For the text-containing cell, return its midpoint in [X, Y] coordinate format. 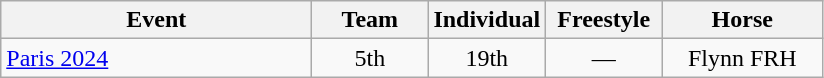
Event [156, 20]
Individual [487, 20]
Team [370, 20]
Flynn FRH [742, 58]
19th [487, 58]
— [604, 58]
Horse [742, 20]
5th [370, 58]
Freestyle [604, 20]
Paris 2024 [156, 58]
